For the text-containing cell, return its midpoint in (X, Y) coordinate format. 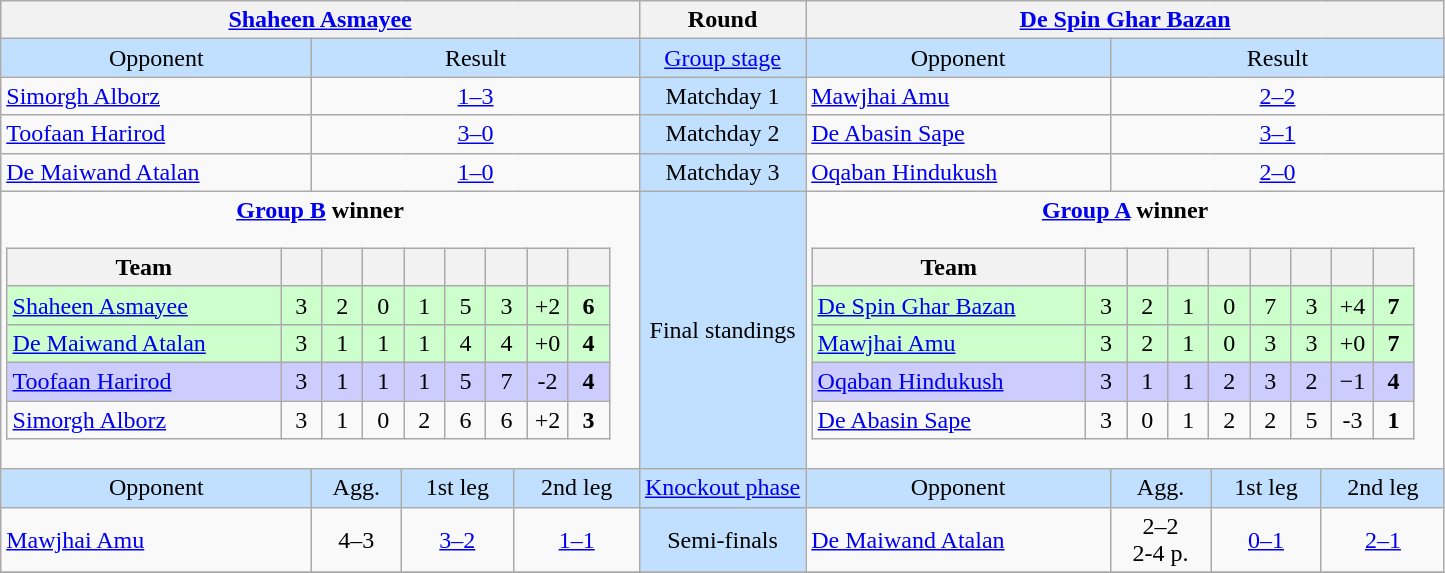
1–0 (476, 172)
+4 (1352, 305)
Matchday 3 (722, 172)
2–1 (1382, 540)
-2 (548, 382)
2–2 (1278, 96)
Final standings (722, 330)
4–3 (356, 540)
Matchday 2 (722, 134)
3–2 (458, 540)
0–1 (1266, 540)
2–22-4 p. (1161, 540)
−1 (1352, 382)
Knockout phase (722, 488)
Matchday 1 (722, 96)
Semi-finals (722, 540)
Round (722, 20)
1–3 (476, 96)
3–0 (476, 134)
Group stage (722, 58)
-3 (1352, 420)
2–0 (1278, 172)
1–1 (576, 540)
3–1 (1278, 134)
